Locate the cell with the specified text and output its [X, Y] center coordinate. 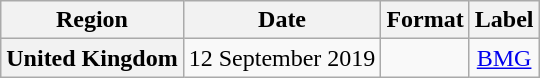
Date [282, 20]
Label [504, 20]
12 September 2019 [282, 58]
Region [92, 20]
BMG [504, 58]
United Kingdom [92, 58]
Format [425, 20]
